Return (x, y) of the center of cell containing provided text 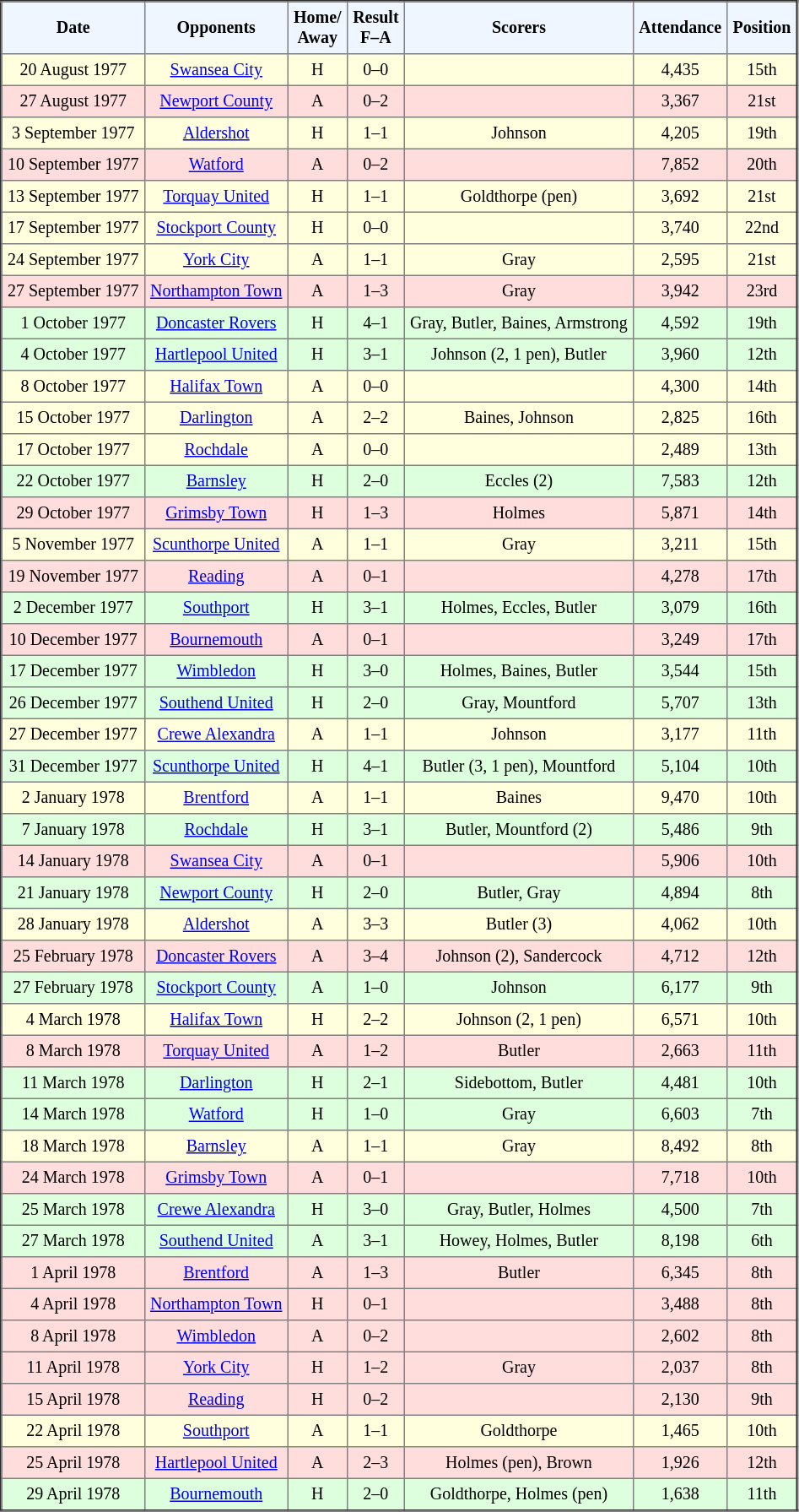
19 November 1977 (73, 577)
3,488 (680, 1304)
15 October 1977 (73, 418)
Opponents (216, 28)
20th (763, 165)
2,825 (680, 418)
27 December 1977 (73, 734)
Goldthorpe (518, 1431)
27 September 1977 (73, 291)
Howey, Holmes, Butler (518, 1241)
4,435 (680, 70)
Johnson (2, 1 pen), Butler (518, 355)
17 December 1977 (73, 671)
Gray, Mountford (518, 703)
5,871 (680, 513)
Johnson (2), Sandercock (518, 957)
24 March 1978 (73, 1178)
3,740 (680, 228)
6,177 (680, 988)
1,638 (680, 1494)
4,500 (680, 1210)
Butler, Mountford (2) (518, 830)
27 February 1978 (73, 988)
2,489 (680, 450)
22 April 1978 (73, 1431)
24 September 1977 (73, 260)
2 December 1977 (73, 608)
1 April 1978 (73, 1273)
28 January 1978 (73, 924)
5,104 (680, 767)
6,345 (680, 1273)
3,211 (680, 545)
5,486 (680, 830)
Holmes (pen), Brown (518, 1463)
5,906 (680, 861)
4,205 (680, 133)
Johnson (2, 1 pen) (518, 1020)
11 March 1978 (73, 1083)
5 November 1977 (73, 545)
6,603 (680, 1114)
25 February 1978 (73, 957)
9,470 (680, 798)
6th (763, 1241)
7 January 1978 (73, 830)
23rd (763, 291)
2,595 (680, 260)
ResultF–A (375, 28)
8 April 1978 (73, 1336)
22 October 1977 (73, 481)
3–3 (375, 924)
Holmes, Eccles, Butler (518, 608)
1 October 1977 (73, 323)
4,481 (680, 1083)
7,718 (680, 1178)
1,465 (680, 1431)
Holmes, Baines, Butler (518, 671)
8,492 (680, 1146)
3,367 (680, 101)
25 March 1978 (73, 1210)
3 September 1977 (73, 133)
Butler, Gray (518, 893)
Baines, Johnson (518, 418)
Position (763, 28)
2 January 1978 (73, 798)
4,300 (680, 387)
2,663 (680, 1051)
3,177 (680, 734)
17 September 1977 (73, 228)
4 October 1977 (73, 355)
Holmes (518, 513)
2,037 (680, 1368)
2,602 (680, 1336)
Eccles (2) (518, 481)
27 August 1977 (73, 101)
3,079 (680, 608)
2–3 (375, 1463)
4,894 (680, 893)
3–4 (375, 957)
Butler (3) (518, 924)
4,712 (680, 957)
3,544 (680, 671)
6,571 (680, 1020)
27 March 1978 (73, 1241)
29 April 1978 (73, 1494)
Goldthorpe (pen) (518, 197)
8 March 1978 (73, 1051)
3,960 (680, 355)
13 September 1977 (73, 197)
15 April 1978 (73, 1400)
4 March 1978 (73, 1020)
14 March 1978 (73, 1114)
14 January 1978 (73, 861)
7,583 (680, 481)
7,852 (680, 165)
4 April 1978 (73, 1304)
Attendance (680, 28)
Butler (3, 1 pen), Mountford (518, 767)
10 September 1977 (73, 165)
26 December 1977 (73, 703)
8 October 1977 (73, 387)
4,062 (680, 924)
21 January 1978 (73, 893)
31 December 1977 (73, 767)
22nd (763, 228)
2,130 (680, 1400)
3,692 (680, 197)
5,707 (680, 703)
1,926 (680, 1463)
Date (73, 28)
10 December 1977 (73, 640)
2–1 (375, 1083)
29 October 1977 (73, 513)
Sidebottom, Butler (518, 1083)
Baines (518, 798)
4,592 (680, 323)
Home/Away (317, 28)
Gray, Butler, Holmes (518, 1210)
20 August 1977 (73, 70)
18 March 1978 (73, 1146)
Gray, Butler, Baines, Armstrong (518, 323)
8,198 (680, 1241)
4,278 (680, 577)
Goldthorpe, Holmes (pen) (518, 1494)
17 October 1977 (73, 450)
25 April 1978 (73, 1463)
11 April 1978 (73, 1368)
3,249 (680, 640)
3,942 (680, 291)
Scorers (518, 28)
